Scan for the cell matching the given text and deliver its [x, y] coordinate at center. 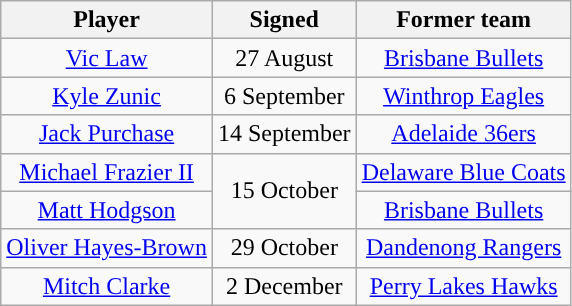
14 September [284, 134]
Vic Law [107, 58]
27 August [284, 58]
Michael Frazier II [107, 172]
Oliver Hayes-Brown [107, 248]
6 September [284, 96]
Kyle Zunic [107, 96]
Winthrop Eagles [464, 96]
Player [107, 20]
Delaware Blue Coats [464, 172]
15 October [284, 191]
Mitch Clarke [107, 286]
Dandenong Rangers [464, 248]
Adelaide 36ers [464, 134]
Matt Hodgson [107, 210]
Perry Lakes Hawks [464, 286]
Former team [464, 20]
2 December [284, 286]
29 October [284, 248]
Jack Purchase [107, 134]
Signed [284, 20]
